Scan for the cell matching the given text and deliver its [X, Y] coordinate at center. 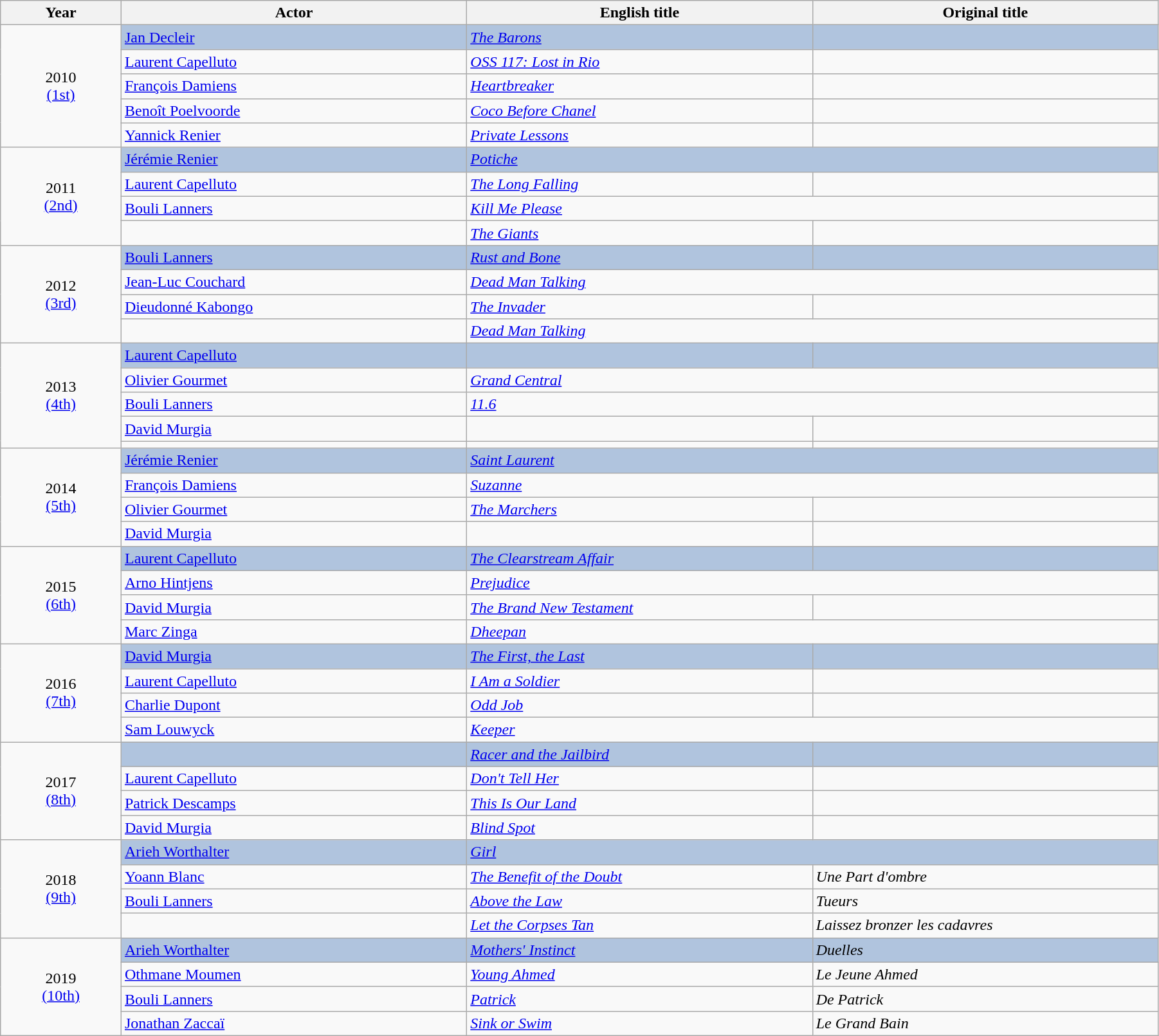
OSS 117: Lost in Rio [639, 62]
Year [61, 13]
The Brand New Testament [639, 607]
Sink or Swim [639, 1023]
Heartbreaker [639, 86]
Girl [813, 852]
The Benefit of the Doubt [639, 877]
Patrick [639, 999]
Above the Law [639, 901]
The First, the Last [639, 656]
Racer and the Jailbird [639, 754]
The Invader [639, 307]
Blind Spot [639, 828]
Private Lessons [639, 135]
Duelles [985, 950]
2011(2nd) [61, 196]
Don't Tell Her [639, 779]
2017(8th) [61, 791]
2012(3rd) [61, 294]
Dieudonné Kabongo [293, 307]
The Barons [639, 37]
Le Jeune Ahmed [985, 974]
2019(10th) [61, 986]
Yoann Blanc [293, 877]
Rust and Bone [639, 257]
Patrick Descamps [293, 803]
Prejudice [813, 583]
Marc Zinga [293, 632]
Othmane Moumen [293, 974]
Grand Central [813, 380]
2018(9th) [61, 889]
Sam Louwyck [293, 730]
2013(4th) [61, 396]
Dheepan [813, 632]
English title [639, 13]
The Marchers [639, 509]
Actor [293, 13]
Original title [985, 13]
The Giants [639, 233]
Suzanne [813, 485]
Mothers' Instinct [639, 950]
Charlie Dupont [293, 705]
Arno Hintjens [293, 583]
2010(1st) [61, 86]
Odd Job [639, 705]
Une Part d'ombre [985, 877]
De Patrick [985, 999]
Potiche [813, 159]
Tueurs [985, 901]
Let the Corpses Tan [639, 925]
2015(6th) [61, 595]
I Am a Soldier [639, 681]
The Clearstream Affair [639, 558]
The Long Falling [639, 184]
Kill Me Please [813, 208]
Jonathan Zaccaï [293, 1023]
Coco Before Chanel [639, 111]
Young Ahmed [639, 974]
Jean-Luc Couchard [293, 282]
11.6 [813, 404]
2014(5th) [61, 497]
Jan Decleir [293, 37]
Saint Laurent [813, 460]
2016(7th) [61, 693]
Laissez bronzer les cadavres [985, 925]
Benoît Poelvoorde [293, 111]
Yannick Renier [293, 135]
Le Grand Bain [985, 1023]
Keeper [813, 730]
This Is Our Land [639, 803]
